Determine the (x, y) coordinate at the center of the cell enclosing the given text.  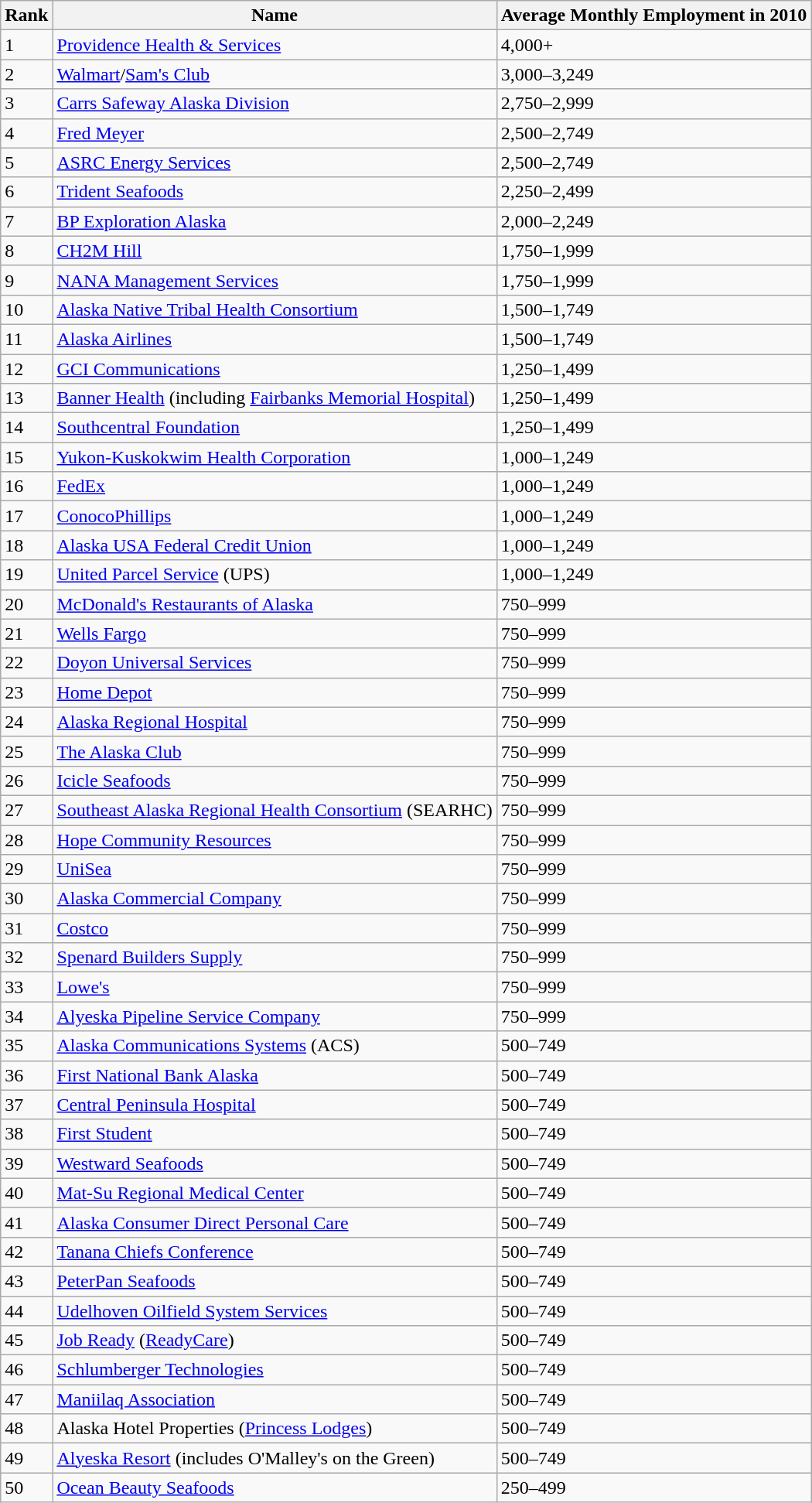
22 (26, 663)
2 (26, 74)
McDonald's Restaurants of Alaska (275, 604)
Alaska Regional Hospital (275, 722)
15 (26, 457)
Average Monthly Employment in 2010 (654, 15)
26 (26, 781)
35 (26, 1046)
ASRC Energy Services (275, 162)
14 (26, 428)
BP Exploration Alaska (275, 221)
Alaska Commercial Company (275, 899)
First National Bank Alaska (275, 1075)
28 (26, 839)
6 (26, 192)
13 (26, 398)
Alaska Native Tribal Health Consortium (275, 309)
Wells Fargo (275, 634)
16 (26, 487)
32 (26, 958)
40 (26, 1193)
CH2M Hill (275, 251)
41 (26, 1222)
Spenard Builders Supply (275, 958)
4,000+ (654, 45)
25 (26, 751)
2,000–2,249 (654, 221)
Udelhoven Oilfield System Services (275, 1311)
9 (26, 280)
Hope Community Resources (275, 839)
27 (26, 810)
PeterPan Seafoods (275, 1281)
3 (26, 104)
1 (26, 45)
39 (26, 1163)
37 (26, 1105)
Icicle Seafoods (275, 781)
Trident Seafoods (275, 192)
4 (26, 133)
7 (26, 221)
Mat-Su Regional Medical Center (275, 1193)
46 (26, 1370)
49 (26, 1458)
Fred Meyer (275, 133)
Carrs Safeway Alaska Division (275, 104)
Southeast Alaska Regional Health Consortium (SEARHC) (275, 810)
11 (26, 339)
United Parcel Service (UPS) (275, 575)
Tanana Chiefs Conference (275, 1252)
12 (26, 369)
Alaska Communications Systems (ACS) (275, 1046)
30 (26, 899)
Alyeska Resort (includes O'Malley's on the Green) (275, 1458)
42 (26, 1252)
Name (275, 15)
NANA Management Services (275, 280)
Schlumberger Technologies (275, 1370)
24 (26, 722)
3,000–3,249 (654, 74)
First Student (275, 1134)
17 (26, 516)
29 (26, 869)
2,750–2,999 (654, 104)
FedEx (275, 487)
21 (26, 634)
The Alaska Club (275, 751)
Home Depot (275, 692)
Westward Seafoods (275, 1163)
33 (26, 987)
ConocoPhillips (275, 516)
Ocean Beauty Seafoods (275, 1488)
Maniilaq Association (275, 1399)
8 (26, 251)
18 (26, 545)
50 (26, 1488)
48 (26, 1429)
23 (26, 692)
Banner Health (including Fairbanks Memorial Hospital) (275, 398)
38 (26, 1134)
Alaska Consumer Direct Personal Care (275, 1222)
34 (26, 1016)
Providence Health & Services (275, 45)
Walmart/Sam's Club (275, 74)
36 (26, 1075)
Yukon-Kuskokwim Health Corporation (275, 457)
Job Ready (ReadyCare) (275, 1341)
43 (26, 1281)
19 (26, 575)
10 (26, 309)
45 (26, 1341)
5 (26, 162)
2,250–2,499 (654, 192)
Rank (26, 15)
Doyon Universal Services (275, 663)
Costco (275, 928)
Alaska Hotel Properties (Princess Lodges) (275, 1429)
Alaska Airlines (275, 339)
Southcentral Foundation (275, 428)
GCI Communications (275, 369)
Alaska USA Federal Credit Union (275, 545)
47 (26, 1399)
Alyeska Pipeline Service Company (275, 1016)
31 (26, 928)
UniSea (275, 869)
44 (26, 1311)
20 (26, 604)
Central Peninsula Hospital (275, 1105)
Lowe's (275, 987)
250–499 (654, 1488)
